Find where the given text appears and provide that cell's center as (X, Y) coordinate. 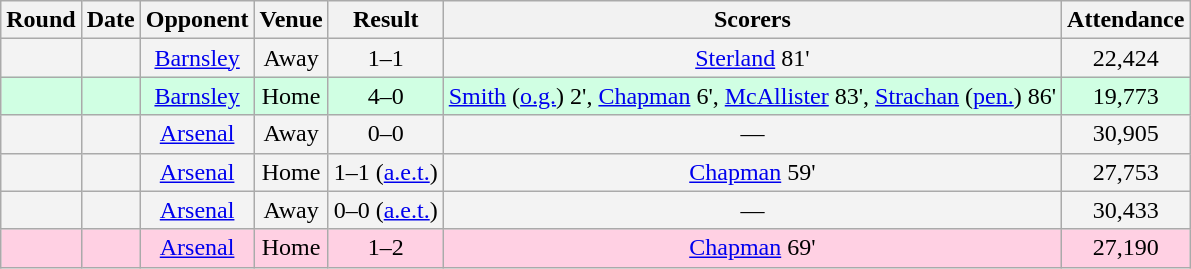
Date (110, 20)
1–1 (386, 58)
Sterland 81' (752, 58)
Chapman 59' (752, 172)
Scorers (752, 20)
Attendance (1126, 20)
30,905 (1126, 134)
4–0 (386, 96)
Chapman 69' (752, 248)
Round (41, 20)
Smith (o.g.) 2', Chapman 6', McAllister 83', Strachan (pen.) 86' (752, 96)
1–1 (a.e.t.) (386, 172)
27,753 (1126, 172)
0–0 (386, 134)
19,773 (1126, 96)
27,190 (1126, 248)
Result (386, 20)
30,433 (1126, 210)
22,424 (1126, 58)
0–0 (a.e.t.) (386, 210)
1–2 (386, 248)
Opponent (197, 20)
Venue (291, 20)
